For the text-containing cell, return its midpoint in [x, y] coordinate format. 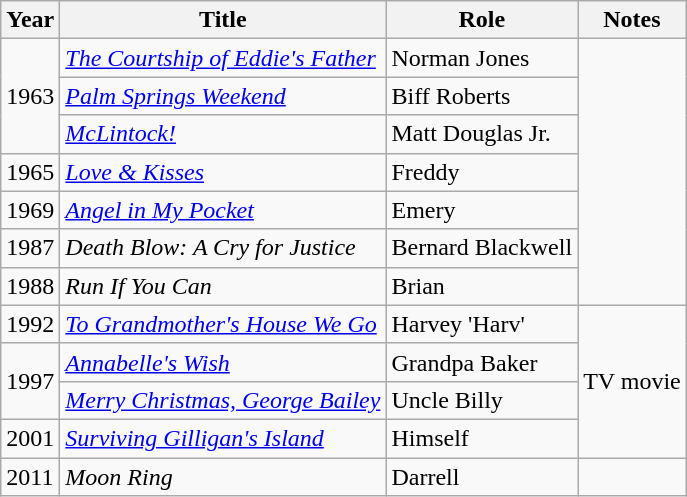
1969 [30, 210]
The Courtship of Eddie's Father [223, 58]
Grandpa Baker [482, 362]
1987 [30, 248]
Title [223, 20]
TV movie [632, 381]
1992 [30, 324]
1963 [30, 96]
Death Blow: A Cry for Justice [223, 248]
Annabelle's Wish [223, 362]
Notes [632, 20]
Matt Douglas Jr. [482, 134]
Biff Roberts [482, 96]
Brian [482, 286]
To Grandmother's House We Go [223, 324]
Harvey 'Harv' [482, 324]
Year [30, 20]
Uncle Billy [482, 400]
Surviving Gilligan's Island [223, 438]
2001 [30, 438]
1988 [30, 286]
Darrell [482, 477]
Freddy [482, 172]
Himself [482, 438]
Merry Christmas, George Bailey [223, 400]
Emery [482, 210]
Palm Springs Weekend [223, 96]
Moon Ring [223, 477]
2011 [30, 477]
Bernard Blackwell [482, 248]
Role [482, 20]
1965 [30, 172]
McLintock! [223, 134]
1997 [30, 381]
Love & Kisses [223, 172]
Norman Jones [482, 58]
Angel in My Pocket [223, 210]
Run If You Can [223, 286]
